Locate the cell with the specified text and output its (X, Y) center coordinate. 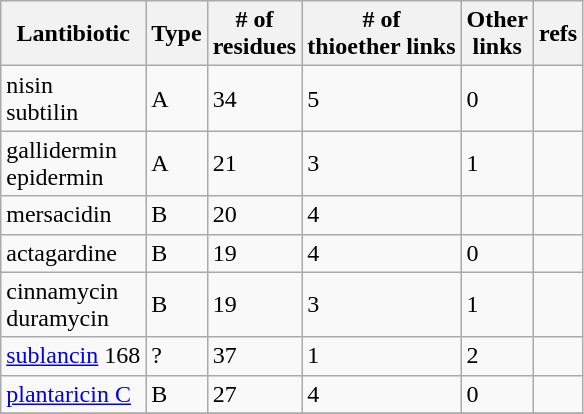
actagardine (74, 253)
2 (497, 356)
mersacidin (74, 215)
21 (254, 164)
27 (254, 394)
20 (254, 215)
Otherlinks (497, 34)
34 (254, 98)
# ofresidues (254, 34)
# ofthioether links (382, 34)
cinnamycinduramycin (74, 304)
5 (382, 98)
sublancin 168 (74, 356)
plantaricin C (74, 394)
nisinsubtilin (74, 98)
Lantibiotic (74, 34)
37 (254, 356)
? (176, 356)
galliderminepidermin (74, 164)
Type (176, 34)
refs (558, 34)
